For the text-containing cell, return its midpoint in (x, y) coordinate format. 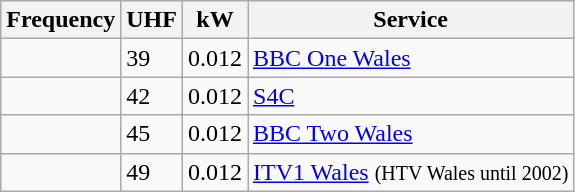
Frequency (61, 20)
42 (152, 96)
BBC One Wales (411, 58)
49 (152, 172)
ITV1 Wales (HTV Wales until 2002) (411, 172)
BBC Two Wales (411, 134)
Service (411, 20)
UHF (152, 20)
S4C (411, 96)
39 (152, 58)
45 (152, 134)
kW (214, 20)
